Provide the (X, Y) coordinate of the cell's center where the given text is located.  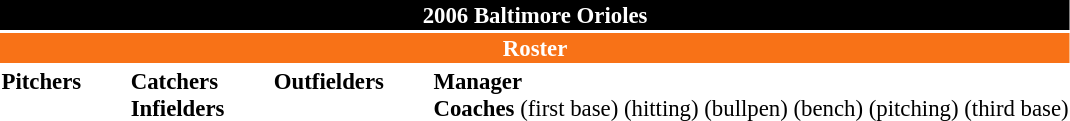
Roster (535, 48)
2006 Baltimore Orioles (535, 15)
